Capture the cell that displays the provided text and extract its [X, Y] central coordinate. 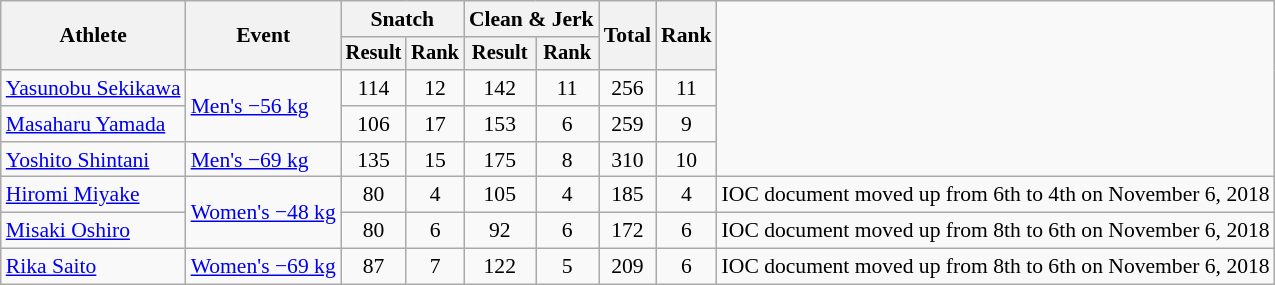
209 [628, 267]
Hiromi Miyake [94, 195]
9 [686, 124]
Rika Saito [94, 267]
Total [628, 36]
256 [628, 88]
87 [374, 267]
259 [628, 124]
17 [435, 124]
185 [628, 195]
Athlete [94, 36]
Clean & Jerk [532, 19]
Yasunobu Sekikawa [94, 88]
15 [435, 160]
Snatch [402, 19]
135 [374, 160]
153 [500, 124]
10 [686, 160]
Women's −69 kg [264, 267]
8 [568, 160]
105 [500, 195]
172 [628, 231]
5 [568, 267]
114 [374, 88]
310 [628, 160]
106 [374, 124]
Masaharu Yamada [94, 124]
Misaki Oshiro [94, 231]
12 [435, 88]
122 [500, 267]
7 [435, 267]
92 [500, 231]
Yoshito Shintani [94, 160]
IOC document moved up from 6th to 4th on November 6, 2018 [996, 195]
Men's −56 kg [264, 106]
Event [264, 36]
Women's −48 kg [264, 212]
175 [500, 160]
Men's −69 kg [264, 160]
142 [500, 88]
